Return the (X, Y) coordinate for the center point of the cell that contains the specified text.  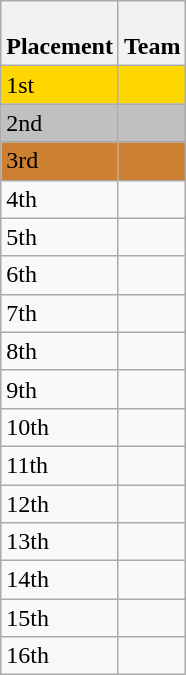
2nd (60, 123)
4th (60, 199)
Placement (60, 34)
15th (60, 618)
12th (60, 503)
13th (60, 542)
16th (60, 656)
5th (60, 237)
7th (60, 313)
6th (60, 275)
Team (152, 34)
10th (60, 427)
9th (60, 389)
3rd (60, 161)
11th (60, 465)
8th (60, 351)
1st (60, 85)
14th (60, 580)
